Search for the cell housing the specified text and yield its [X, Y] center coordinate. 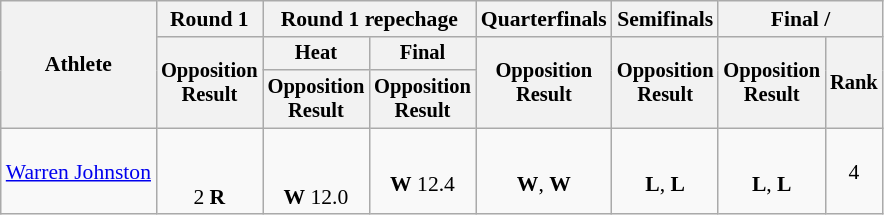
Semifinals [666, 19]
Final [422, 54]
Round 1 [210, 19]
Heat [316, 54]
2 R [210, 172]
W, W [544, 172]
Final / [800, 19]
Round 1 repechage [370, 19]
W 12.0 [316, 172]
W 12.4 [422, 172]
Athlete [78, 64]
Rank [854, 82]
Quarterfinals [544, 19]
Warren Johnston [78, 172]
4 [854, 172]
